For the text-containing cell, return its midpoint in [X, Y] coordinate format. 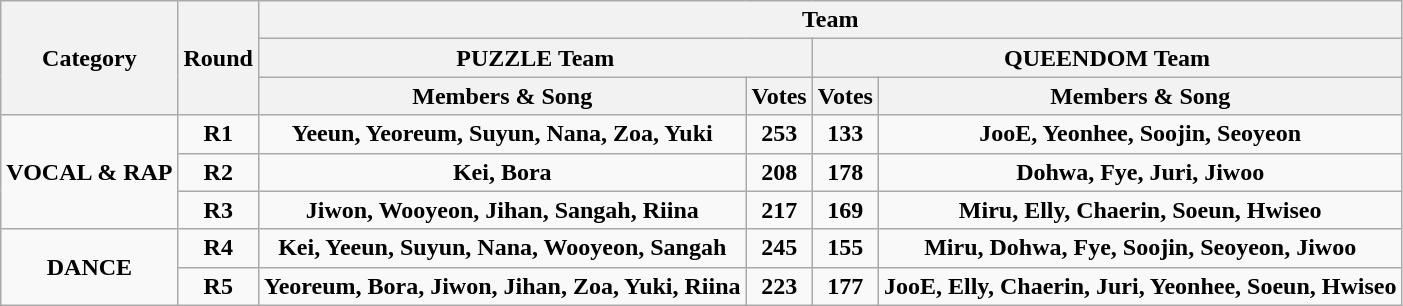
208 [779, 172]
PUZZLE Team [535, 58]
Miru, Elly, Chaerin, Soeun, Hwiseo [1140, 210]
217 [779, 210]
178 [845, 172]
QUEENDOM Team [1107, 58]
Category [90, 58]
R3 [218, 210]
169 [845, 210]
253 [779, 134]
Yeeun, Yeoreum, Suyun, Nana, Zoa, Yuki [502, 134]
R1 [218, 134]
Round [218, 58]
245 [779, 248]
Jiwon, Wooyeon, Jihan, Sangah, Riina [502, 210]
R2 [218, 172]
Kei, Yeeun, Suyun, Nana, Wooyeon, Sangah [502, 248]
Dohwa, Fye, Juri, Jiwoo [1140, 172]
JooE, Yeonhee, Soojin, Seoyeon [1140, 134]
R5 [218, 286]
DANCE [90, 267]
JooE, Elly, Chaerin, Juri, Yeonhee, Soeun, Hwiseo [1140, 286]
223 [779, 286]
Miru, Dohwa, Fye, Soojin, Seoyeon, Jiwoo [1140, 248]
155 [845, 248]
133 [845, 134]
Yeoreum, Bora, Jiwon, Jihan, Zoa, Yuki, Riina [502, 286]
Team [830, 20]
177 [845, 286]
R4 [218, 248]
Kei, Bora [502, 172]
VOCAL & RAP [90, 172]
